Output the [x, y] coordinate of the center of the cell containing the given text.  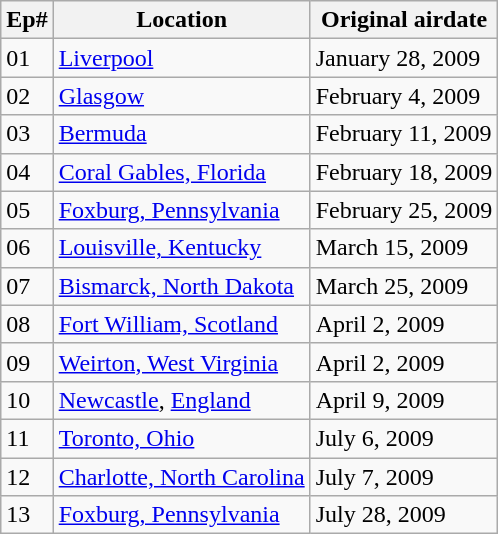
08 [27, 324]
July 7, 2009 [404, 477]
Louisville, Kentucky [182, 248]
Coral Gables, Florida [182, 172]
March 25, 2009 [404, 286]
05 [27, 210]
February 25, 2009 [404, 210]
Bismarck, North Dakota [182, 286]
01 [27, 58]
Charlotte, North Carolina [182, 477]
Newcastle, England [182, 400]
Liverpool [182, 58]
Fort William, Scotland [182, 324]
07 [27, 286]
February 18, 2009 [404, 172]
Glasgow [182, 96]
February 4, 2009 [404, 96]
Weirton, West Virginia [182, 362]
July 6, 2009 [404, 438]
09 [27, 362]
04 [27, 172]
10 [27, 400]
April 9, 2009 [404, 400]
February 11, 2009 [404, 134]
July 28, 2009 [404, 515]
13 [27, 515]
Toronto, Ohio [182, 438]
12 [27, 477]
March 15, 2009 [404, 248]
11 [27, 438]
Location [182, 20]
January 28, 2009 [404, 58]
02 [27, 96]
Original airdate [404, 20]
03 [27, 134]
06 [27, 248]
Bermuda [182, 134]
Ep# [27, 20]
